Pinpoint the cell where the given text exists, returning its [X, Y] midpoint coordinate. 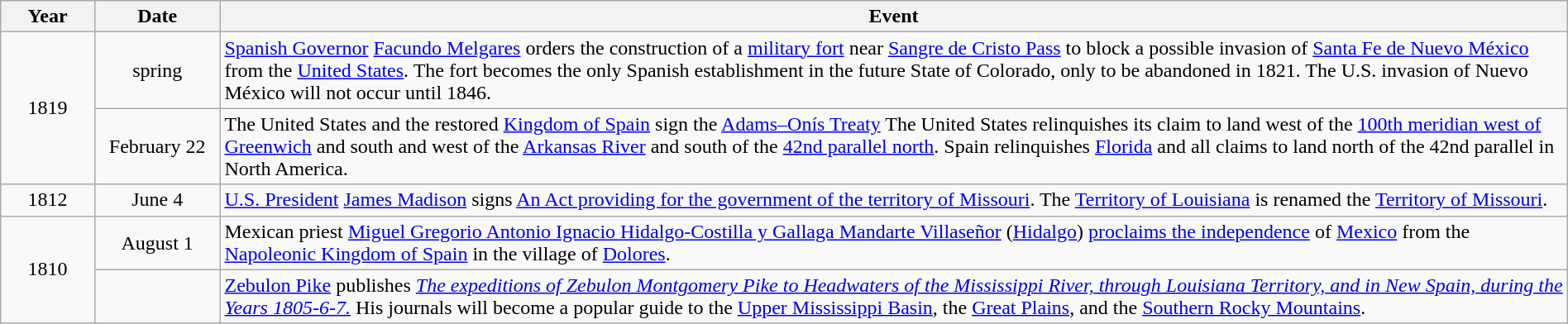
June 4 [157, 200]
1819 [48, 108]
Event [893, 17]
August 1 [157, 243]
Year [48, 17]
Date [157, 17]
1810 [48, 269]
February 22 [157, 146]
1812 [48, 200]
spring [157, 70]
